Return [X, Y] of the center of cell containing provided text 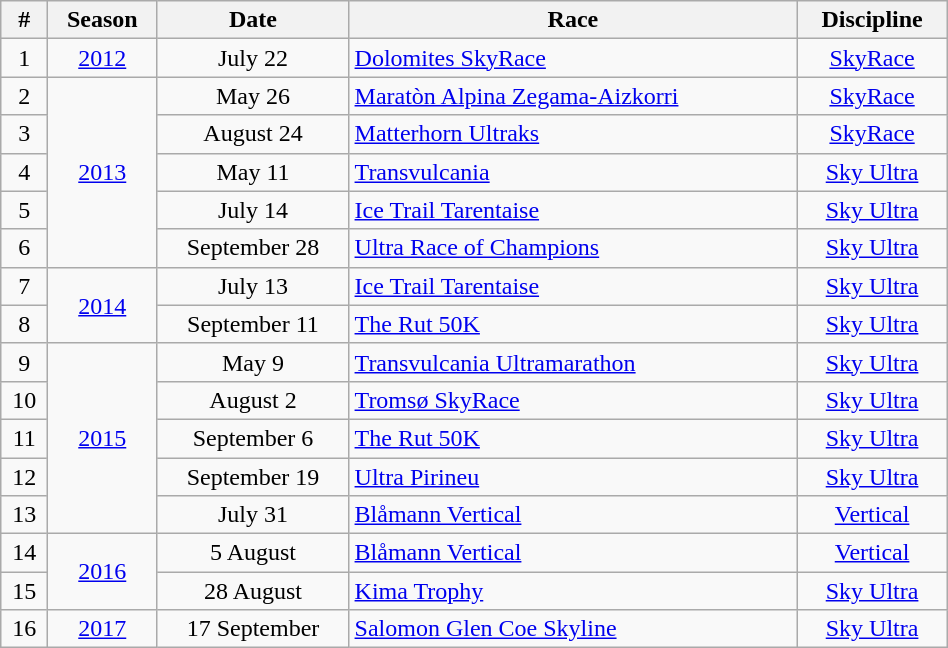
8 [24, 324]
2 [24, 96]
September 6 [253, 438]
May 26 [253, 96]
Kima Trophy [573, 591]
September 11 [253, 324]
16 [24, 629]
Maratòn Alpina Zegama-Aizkorri [573, 96]
2017 [102, 629]
5 August [253, 553]
2014 [102, 305]
Race [573, 20]
Salomon Glen Coe Skyline [573, 629]
6 [24, 248]
4 [24, 172]
Discipline [872, 20]
15 [24, 591]
2013 [102, 172]
Tromsø SkyRace [573, 400]
9 [24, 362]
13 [24, 515]
5 [24, 210]
Dolomites SkyRace [573, 58]
Matterhorn Ultraks [573, 134]
1 [24, 58]
September 28 [253, 248]
Transvulcania [573, 172]
Season [102, 20]
Date [253, 20]
July 14 [253, 210]
May 11 [253, 172]
2012 [102, 58]
3 [24, 134]
Ultra Pirineu [573, 477]
Transvulcania Ultramarathon [573, 362]
August 2 [253, 400]
August 24 [253, 134]
July 22 [253, 58]
7 [24, 286]
July 31 [253, 515]
11 [24, 438]
Ultra Race of Champions [573, 248]
10 [24, 400]
2015 [102, 438]
14 [24, 553]
28 August [253, 591]
12 [24, 477]
17 September [253, 629]
# [24, 20]
July 13 [253, 286]
2016 [102, 572]
May 9 [253, 362]
September 19 [253, 477]
